For the text-containing cell, return its midpoint in (X, Y) coordinate format. 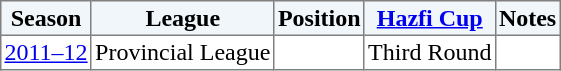
Position (319, 18)
Notes (528, 18)
Provincial League (182, 52)
League (182, 18)
Third Round (430, 52)
Hazfi Cup (430, 18)
2011–12 (46, 52)
Season (46, 18)
